Search for the cell housing the specified text and yield its (x, y) center coordinate. 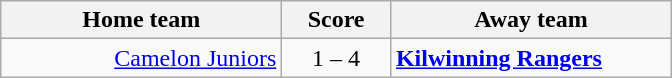
Home team (142, 20)
Away team (530, 20)
Kilwinning Rangers (530, 58)
Score (336, 20)
1 – 4 (336, 58)
Camelon Juniors (142, 58)
